Determine the [x, y] coordinate at the center of the cell enclosing the given text.  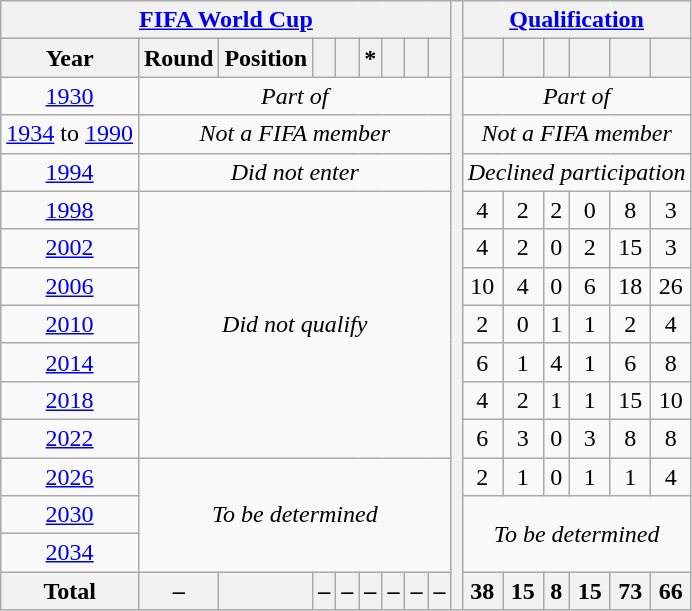
1998 [70, 210]
2018 [70, 400]
66 [672, 591]
1930 [70, 96]
38 [482, 591]
2014 [70, 362]
FIFA World Cup [226, 20]
Total [70, 591]
2022 [70, 438]
2026 [70, 477]
73 [630, 591]
Did not enter [294, 172]
Qualification [576, 20]
2002 [70, 248]
2006 [70, 286]
1994 [70, 172]
Declined participation [576, 172]
Round [178, 58]
26 [672, 286]
Year [70, 58]
1934 to 1990 [70, 134]
Position [266, 58]
* [370, 58]
Did not qualify [294, 324]
2030 [70, 515]
2010 [70, 324]
2034 [70, 553]
18 [630, 286]
